Extract the (x, y) coordinate from the center of the cell holding the provided text.  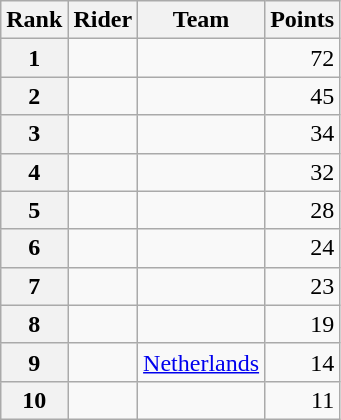
4 (34, 172)
9 (34, 362)
2 (34, 96)
23 (302, 286)
14 (302, 362)
11 (302, 400)
28 (302, 210)
72 (302, 58)
1 (34, 58)
10 (34, 400)
Rider (103, 20)
Team (202, 20)
Netherlands (202, 362)
6 (34, 248)
Points (302, 20)
32 (302, 172)
19 (302, 324)
8 (34, 324)
3 (34, 134)
5 (34, 210)
24 (302, 248)
45 (302, 96)
34 (302, 134)
Rank (34, 20)
7 (34, 286)
